For the text-containing cell, return its midpoint in [x, y] coordinate format. 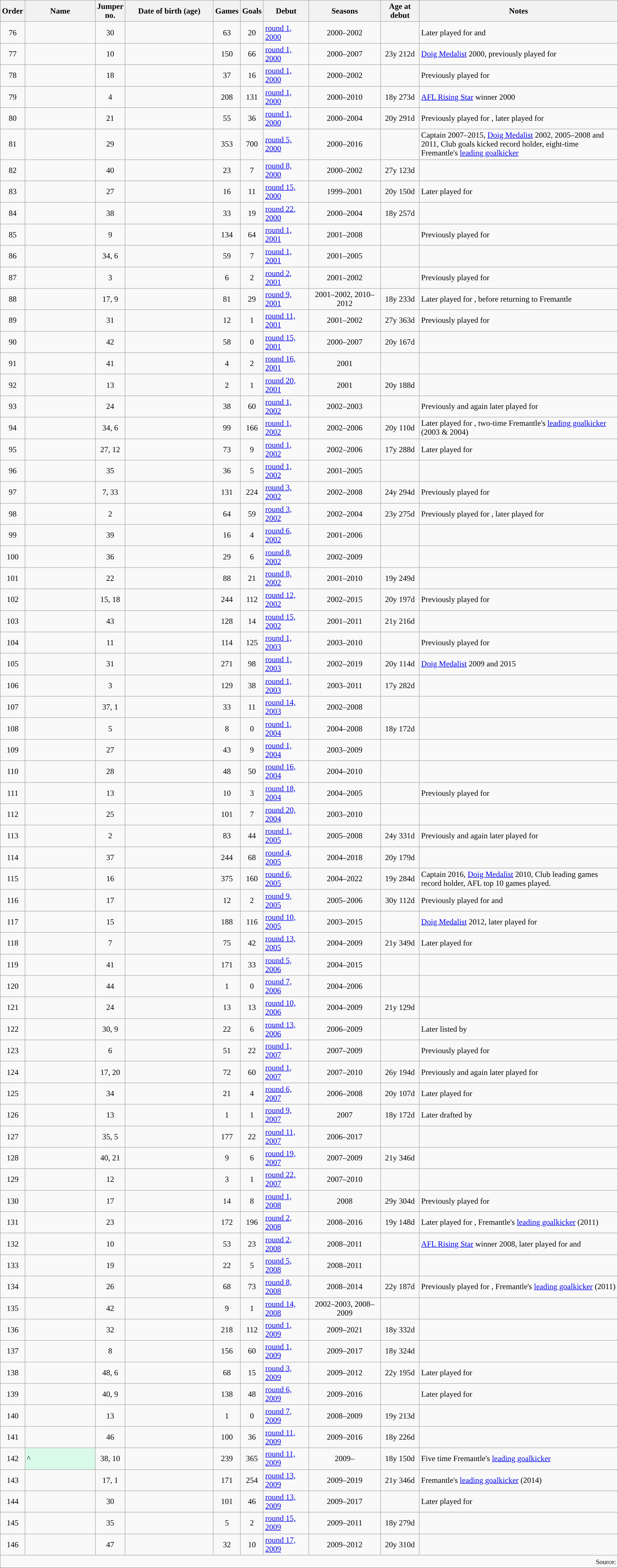
145 [13, 1523]
17, 1 [110, 1480]
round 9, 2005 [286, 900]
53 [227, 1244]
2009–2021 [345, 1330]
round 10, 2005 [286, 921]
Doig Medalist 2012, later played for [518, 921]
166 [252, 428]
21y 216d [400, 621]
20y 110d [400, 428]
round 15, 2009 [286, 1523]
round 13, 2005 [286, 943]
Later drafted by [518, 1115]
126 [13, 1115]
7, 33 [110, 492]
80 [13, 118]
27, 12 [110, 450]
19y 213d [400, 1416]
20y 150d [400, 191]
20y 197d [400, 599]
Age at debut [400, 11]
218 [227, 1330]
AFL Rising Star winner 2008, later played for and [518, 1244]
30y 112d [400, 900]
round 4, 2005 [286, 857]
2008–2016 [345, 1222]
188 [227, 921]
Fremantle's leading goalkicker (2014) [518, 1480]
round 8, 2008 [286, 1286]
139 [13, 1394]
round 22, 2000 [286, 213]
2004–2022 [345, 879]
18y 273d [400, 97]
63 [227, 32]
72 [227, 1072]
round 5, 2008 [286, 1265]
93 [13, 407]
Notes [518, 11]
round 11, 2001 [286, 321]
round 3, 2009 [286, 1373]
2004–2010 [345, 772]
18y 226d [400, 1437]
18y 324d [400, 1351]
18y 150d [400, 1459]
round 1, 2008 [286, 1201]
Later played for and [518, 32]
25 [110, 815]
39 [110, 535]
224 [252, 492]
111 [13, 793]
Date of birth (age) [169, 11]
208 [227, 97]
24y 331d [400, 836]
104 [13, 643]
round 6, 2009 [286, 1394]
Seasons [345, 11]
120 [13, 986]
Name [60, 11]
Captain 2016, Doig Medalist 2010, Club leading games record holder, AFL top 10 games played. [518, 879]
92 [13, 385]
22y 187d [400, 1286]
18y 233d [400, 299]
75 [227, 943]
40 [110, 170]
136 [13, 1330]
15, 18 [110, 599]
Order [13, 11]
round 18, 2004 [286, 793]
round 5, 2000 [286, 144]
Jumper no. [110, 11]
2003–2011 [345, 686]
76 [13, 32]
124 [13, 1072]
Later played for , before returning to Fremantle [518, 299]
177 [227, 1137]
round 11, 2007 [286, 1137]
18 [110, 75]
Later played for , Fremantle's leading goalkicker (2011) [518, 1222]
82 [13, 170]
20y 291d [400, 118]
29y 304d [400, 1201]
20y 179d [400, 857]
Five time Fremantle's leading goalkicker [518, 1459]
119 [13, 964]
2009–2011 [345, 1523]
21y 129d [400, 1008]
round 7, 2006 [286, 986]
round 15, 2000 [286, 191]
127 [13, 1137]
26 [110, 1286]
58 [227, 342]
20y 310d [400, 1545]
30, 9 [110, 1029]
34 [110, 1094]
Captain 2007–2015, Doig Medalist 2002, 2005–2008 and 2011, Club goals kicked record holder, eight-time Fremantle's leading goalkicker [518, 144]
196 [252, 1222]
2004–2006 [345, 986]
round 16, 2001 [286, 364]
2002–2009 [345, 556]
118 [13, 943]
round 2, 2001 [286, 277]
95 [13, 450]
239 [227, 1459]
2001–2002, 2010–2012 [345, 299]
271 [227, 664]
132 [13, 1244]
86 [13, 256]
108 [13, 729]
1999–2001 [345, 191]
round 14, 2003 [286, 707]
48, 6 [110, 1373]
2008–2009 [345, 1416]
21y 349d [400, 943]
2006–2017 [345, 1137]
2001–2008 [345, 234]
round 19, 2007 [286, 1158]
140 [13, 1416]
84 [13, 213]
109 [13, 750]
37, 1 [110, 707]
round 20, 2001 [286, 385]
2002–2003, 2008–2009 [345, 1308]
141 [13, 1437]
18y 332d [400, 1330]
2007 [345, 1115]
19y 284d [400, 879]
365 [252, 1459]
96 [13, 471]
round 15, 2001 [286, 342]
115 [13, 879]
2002–2004 [345, 514]
38, 10 [110, 1459]
20y 188d [400, 385]
90 [13, 342]
102 [13, 599]
19y 249d [400, 578]
Games [227, 11]
121 [13, 1008]
103 [13, 621]
85 [13, 234]
2006–2008 [345, 1094]
700 [252, 144]
254 [252, 1480]
round 15, 2002 [286, 621]
Later played for , two-time Fremantle's leading goalkicker (2003 & 2004) [518, 428]
66 [252, 54]
146 [13, 1545]
105 [13, 664]
Doig Medalist 2009 and 2015 [518, 664]
round 7, 2009 [286, 1416]
19y 148d [400, 1222]
2001–2011 [345, 621]
50 [252, 772]
27y 123d [400, 170]
113 [13, 836]
round 14, 2008 [286, 1308]
123 [13, 1051]
135 [13, 1308]
156 [227, 1351]
2008 [345, 1201]
28 [110, 772]
2004–2005 [345, 793]
Debut [286, 11]
55 [227, 118]
122 [13, 1029]
2005–2006 [345, 900]
40, 21 [110, 1158]
26y 194d [400, 1072]
97 [13, 492]
23y 275d [400, 514]
160 [252, 879]
18y 279d [400, 1523]
117 [13, 921]
round 12, 2002 [286, 599]
round 9, 2007 [286, 1115]
AFL Rising Star winner 2000 [518, 97]
Goals [252, 11]
round 5, 2006 [286, 964]
2009–2019 [345, 1480]
47 [110, 1545]
375 [227, 879]
2004–2015 [345, 964]
35, 5 [110, 1137]
2002–2019 [345, 664]
51 [227, 1051]
round 1, 2005 [286, 836]
round 22, 2007 [286, 1180]
round 9, 2001 [286, 299]
24y 294d [400, 492]
20y 114d [400, 664]
27y 363d [400, 321]
107 [13, 707]
round 6, 2007 [286, 1094]
2003–2009 [345, 750]
110 [13, 772]
130 [13, 1201]
round 16, 2004 [286, 772]
2008–2014 [345, 1286]
20y 167d [400, 342]
2002–2003 [345, 407]
Previously played for and [518, 900]
17y 288d [400, 450]
2009– [345, 1459]
2001–2006 [345, 535]
22y 195d [400, 1373]
Source: [309, 1561]
2005–2008 [345, 836]
94 [13, 428]
143 [13, 1480]
round 6, 2002 [286, 535]
150 [227, 54]
Previously played for , Fremantle's leading goalkicker (2011) [518, 1286]
172 [227, 1222]
round 10, 2006 [286, 1008]
17y 282d [400, 686]
Doig Medalist 2000, previously played for [518, 54]
20y 107d [400, 1094]
2003–2015 [345, 921]
20 [252, 32]
78 [13, 75]
2002–2015 [345, 599]
round 8, 2000 [286, 170]
round 6, 2005 [286, 879]
106 [13, 686]
142 [13, 1459]
round 13, 2006 [286, 1029]
2004–2018 [345, 857]
133 [13, 1265]
round 20, 2004 [286, 815]
2000–2010 [345, 97]
77 [13, 54]
Later listed by [518, 1029]
91 [13, 364]
17, 9 [110, 299]
353 [227, 144]
79 [13, 97]
2001–2010 [345, 578]
89 [13, 321]
18y 257d [400, 213]
87 [13, 277]
^ [60, 1459]
144 [13, 1502]
137 [13, 1351]
2006–2009 [345, 1029]
2000–2016 [345, 144]
40, 9 [110, 1394]
2004–2008 [345, 729]
17, 20 [110, 1072]
23y 212d [400, 54]
round 17, 2009 [286, 1545]
